Determine the (X, Y) coordinate at the center of the cell enclosing the given text.  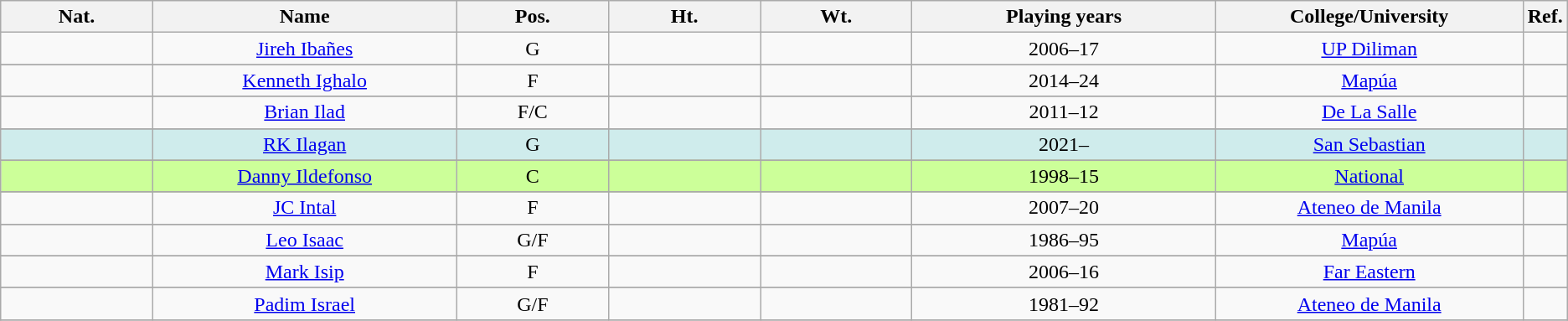
JC Intal (305, 208)
Kenneth Ighalo (305, 80)
De La Salle (1369, 112)
RK Ilagan (305, 144)
1998–15 (1064, 176)
Jireh Ibañes (305, 49)
2011–12 (1064, 112)
F/C (533, 112)
Padim Israel (305, 303)
2006–16 (1064, 272)
Name (305, 17)
Far Eastern (1369, 272)
2006–17 (1064, 49)
C (533, 176)
Leo Isaac (305, 240)
UP Diliman (1369, 49)
San Sebastian (1369, 144)
National (1369, 176)
1986–95 (1064, 240)
College/University (1369, 17)
Mark Isip (305, 272)
Playing years (1064, 17)
Nat. (77, 17)
2021– (1064, 144)
Wt. (836, 17)
Ht. (685, 17)
2007–20 (1064, 208)
2014–24 (1064, 80)
Ref. (1545, 17)
Danny Ildefonso (305, 176)
1981–92 (1064, 303)
Brian Ilad (305, 112)
Pos. (533, 17)
